Detect which cell encompasses the target text, then output its [x, y] center coordinate. 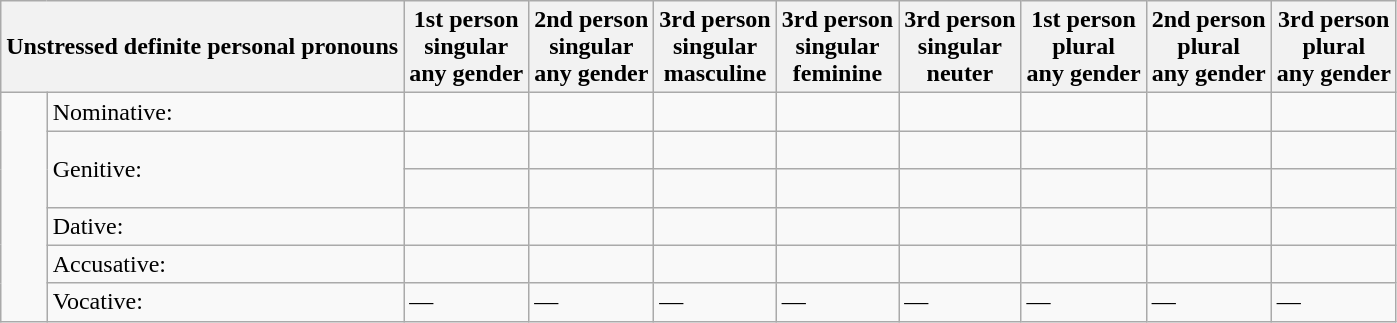
3rd personsingularmasculine [715, 47]
Unstressed definite personal pronouns [202, 47]
3rd personpluralany gender [1334, 47]
1st personsingularany gender [466, 47]
Dative: [226, 226]
Nominative: [226, 112]
1st personpluralany gender [1084, 47]
Accusative: [226, 264]
Genitive: [226, 169]
2nd personpluralany gender [1208, 47]
3rd personsingularfeminine [837, 47]
Vocative: [226, 302]
2nd personsingularany gender [592, 47]
3rd personsingularneuter [960, 47]
